Extract the [x, y] coordinate from the center of the cell holding the provided text.  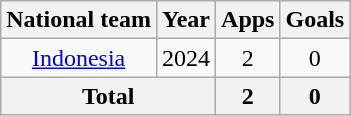
Year [186, 20]
2024 [186, 58]
National team [79, 20]
Goals [315, 20]
Indonesia [79, 58]
Total [108, 96]
Apps [248, 20]
